Return the [X, Y] coordinate for the center point of the cell that contains the specified text.  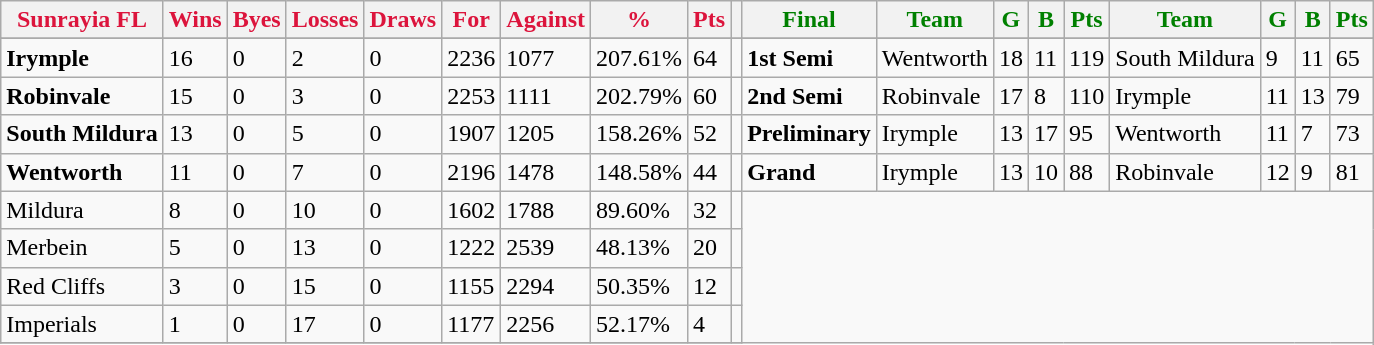
Sunrayia FL [82, 20]
2253 [472, 96]
% [640, 20]
Losses [325, 20]
1077 [546, 58]
Byes [256, 20]
60 [710, 96]
2539 [546, 248]
2294 [546, 286]
1st Semi [810, 58]
1788 [546, 210]
1177 [472, 324]
Merbein [82, 248]
1111 [546, 96]
48.13% [640, 248]
For [472, 20]
110 [1087, 96]
16 [195, 58]
1205 [546, 134]
18 [1010, 58]
32 [710, 210]
79 [1352, 96]
2 [325, 58]
1222 [472, 248]
4 [710, 324]
2196 [472, 172]
52 [710, 134]
119 [1087, 58]
89.60% [640, 210]
2nd Semi [810, 96]
73 [1352, 134]
64 [710, 58]
1907 [472, 134]
95 [1087, 134]
1 [195, 324]
44 [710, 172]
148.58% [640, 172]
Imperials [82, 324]
50.35% [640, 286]
Draws [403, 20]
Mildura [82, 210]
20 [710, 248]
81 [1352, 172]
88 [1087, 172]
1602 [472, 210]
Red Cliffs [82, 286]
1478 [546, 172]
202.79% [640, 96]
Final [810, 20]
2236 [472, 58]
Preliminary [810, 134]
Wins [195, 20]
2256 [546, 324]
52.17% [640, 324]
65 [1352, 58]
207.61% [640, 58]
Grand [810, 172]
Against [546, 20]
1155 [472, 286]
158.26% [640, 134]
